Determine the (x, y) coordinate at the center of the cell enclosing the given text.  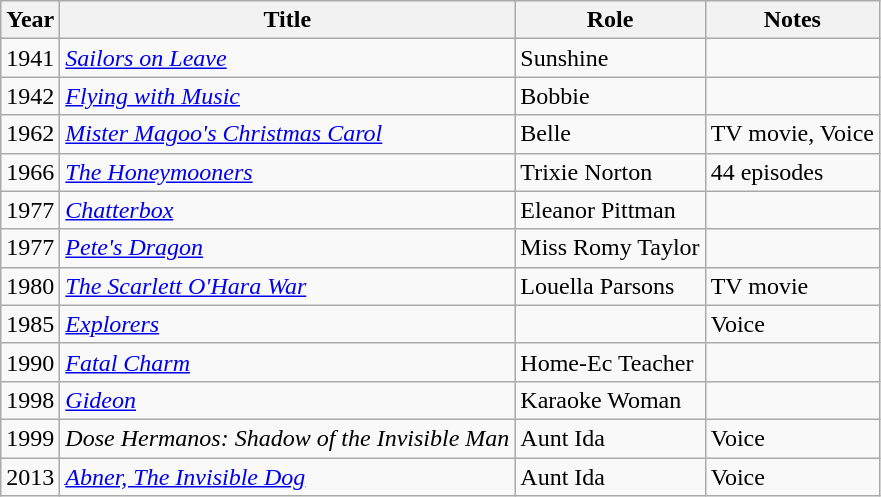
Karaoke Woman (610, 400)
The Honeymooners (288, 172)
Gideon (288, 400)
Bobbie (610, 96)
Year (30, 20)
Chatterbox (288, 210)
Miss Romy Taylor (610, 248)
1998 (30, 400)
Sailors on Leave (288, 58)
Home-Ec Teacher (610, 362)
Trixie Norton (610, 172)
1985 (30, 324)
1962 (30, 134)
TV movie, Voice (792, 134)
TV movie (792, 286)
1941 (30, 58)
1990 (30, 362)
1966 (30, 172)
Title (288, 20)
44 episodes (792, 172)
Pete's Dragon (288, 248)
Explorers (288, 324)
1999 (30, 438)
Belle (610, 134)
Eleanor Pittman (610, 210)
Notes (792, 20)
Role (610, 20)
Louella Parsons (610, 286)
1980 (30, 286)
Fatal Charm (288, 362)
1942 (30, 96)
Mister Magoo's Christmas Carol (288, 134)
Dose Hermanos: Shadow of the Invisible Man (288, 438)
Abner, The Invisible Dog (288, 477)
Sunshine (610, 58)
Flying with Music (288, 96)
2013 (30, 477)
The Scarlett O'Hara War (288, 286)
